Find where the given text appears and provide that cell's center as (x, y) coordinate. 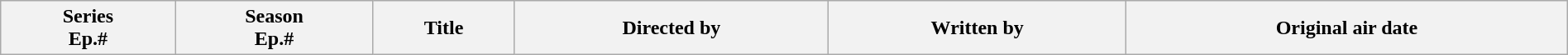
SeasonEp.# (275, 28)
Original air date (1347, 28)
Directed by (672, 28)
Written by (978, 28)
Title (443, 28)
SeriesEp.# (88, 28)
